Return the [x, y] coordinate for the center point of the cell that contains the specified text.  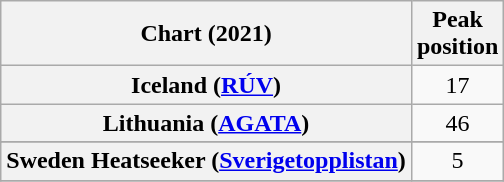
46 [457, 123]
Lithuania (AGATA) [206, 123]
Iceland (RÚV) [206, 85]
Peakposition [457, 34]
Sweden Heatseeker (Sverigetopplistan) [206, 161]
5 [457, 161]
17 [457, 85]
Chart (2021) [206, 34]
